Capture the cell that displays the provided text and extract its [x, y] central coordinate. 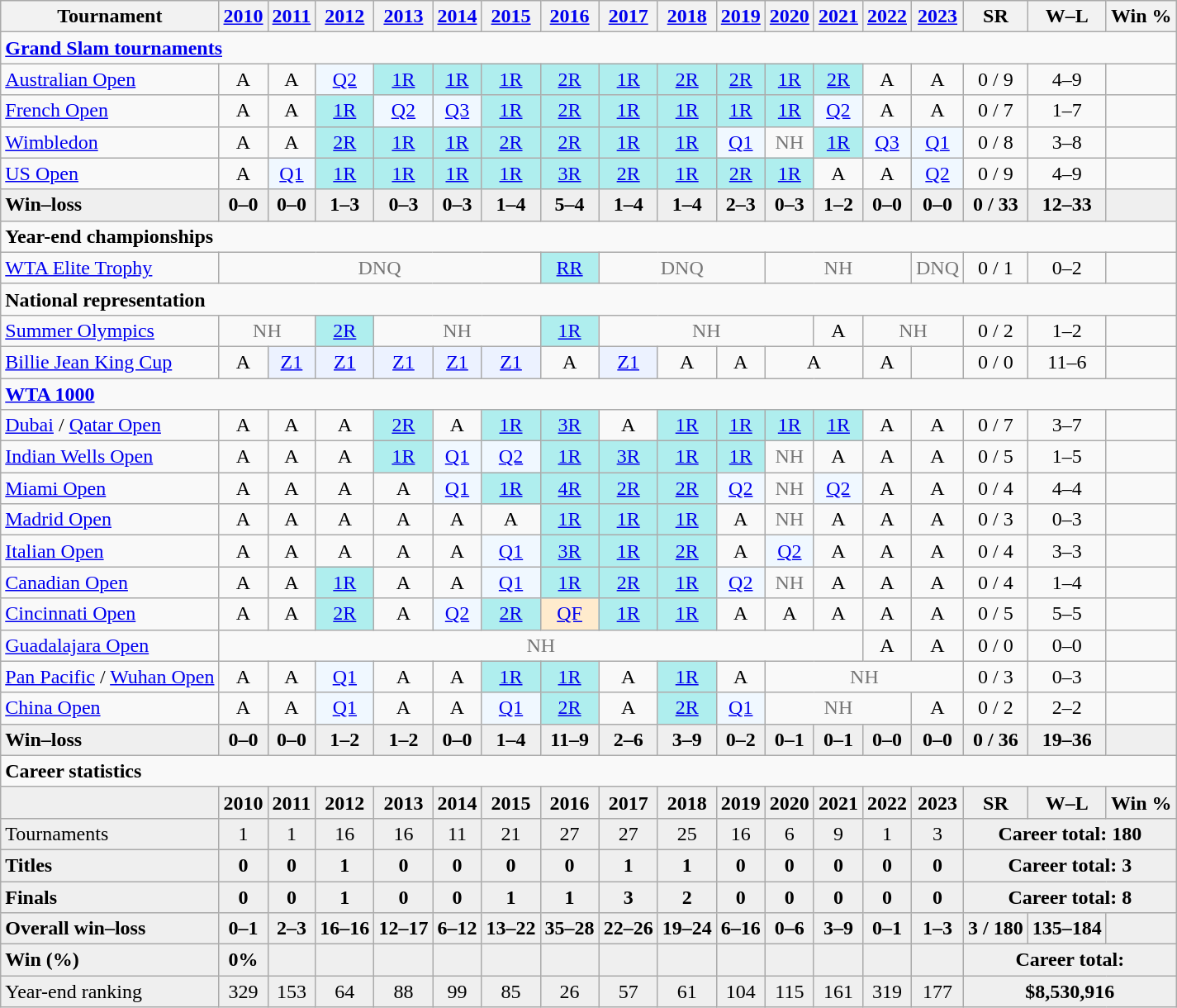
4R [570, 488]
11–6 [1067, 362]
Year-end ranking [110, 991]
0–6 [790, 929]
Career total: [1070, 960]
16–16 [345, 929]
104 [740, 991]
Australian Open [110, 79]
Tournaments [110, 834]
25 [687, 834]
19–24 [687, 929]
1–5 [1067, 457]
99 [458, 991]
61 [687, 991]
135–184 [1067, 929]
$8,530,916 [1070, 991]
2–2 [1067, 708]
RR [570, 268]
Dubai / Qatar Open [110, 426]
4–4 [1067, 488]
Indian Wells Open [110, 457]
Canadian Open [110, 582]
0% [243, 960]
Italian Open [110, 551]
WTA 1000 [588, 394]
319 [887, 991]
Win (%) [110, 960]
Billie Jean King Cup [110, 362]
US Open [110, 174]
21 [510, 834]
Grand Slam tournaments [588, 48]
Titles [110, 865]
Tournament [110, 17]
WTA Elite Trophy [110, 268]
Career statistics [588, 771]
11–9 [570, 739]
153 [292, 991]
China Open [110, 708]
5–4 [570, 205]
177 [938, 991]
2–6 [628, 739]
Guadalajara Open [110, 645]
6–16 [740, 929]
115 [790, 991]
Career total: 180 [1070, 834]
2 [687, 896]
3 / 180 [996, 929]
6–12 [458, 929]
Career total: 3 [1070, 865]
64 [345, 991]
QF [570, 614]
Cincinnati Open [110, 614]
5–5 [1067, 614]
12–17 [403, 929]
0 / 36 [996, 739]
0 / 33 [996, 205]
6 [790, 834]
57 [628, 991]
Finals [110, 896]
85 [510, 991]
26 [570, 991]
11 [458, 834]
1–7 [1067, 111]
12–33 [1067, 205]
Miami Open [110, 488]
3–3 [1067, 551]
3–7 [1067, 426]
Summer Olympics [110, 330]
0 / 8 [996, 142]
French Open [110, 111]
35–28 [570, 929]
22–26 [628, 929]
Madrid Open [110, 520]
Pan Pacific / Wuhan Open [110, 677]
Wimbledon [110, 142]
329 [243, 991]
9 [838, 834]
Year-end championships [588, 236]
88 [403, 991]
161 [838, 991]
19–36 [1067, 739]
0 / 1 [996, 268]
Career total: 8 [1070, 896]
13–22 [510, 929]
National representation [588, 299]
Overall win–loss [110, 929]
3–8 [1067, 142]
